Return (X, Y) of the center of cell containing provided text 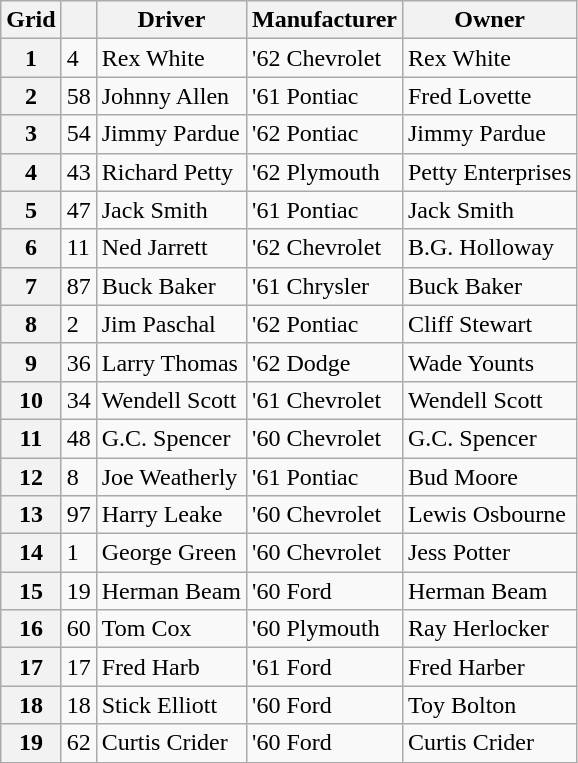
Lewis Osbourne (489, 515)
Driver (171, 20)
87 (78, 286)
13 (31, 515)
'60 Plymouth (325, 629)
Jess Potter (489, 553)
Cliff Stewart (489, 324)
14 (31, 553)
'62 Dodge (325, 362)
'61 Ford (325, 667)
Grid (31, 20)
36 (78, 362)
'61 Chevrolet (325, 400)
Petty Enterprises (489, 172)
15 (31, 591)
16 (31, 629)
62 (78, 743)
Joe Weatherly (171, 477)
Richard Petty (171, 172)
Toy Bolton (489, 705)
George Green (171, 553)
Jim Paschal (171, 324)
Fred Harb (171, 667)
B.G. Holloway (489, 248)
Stick Elliott (171, 705)
Wade Younts (489, 362)
7 (31, 286)
58 (78, 96)
97 (78, 515)
9 (31, 362)
'61 Chrysler (325, 286)
Ray Herlocker (489, 629)
Ned Jarrett (171, 248)
Harry Leake (171, 515)
Manufacturer (325, 20)
43 (78, 172)
Johnny Allen (171, 96)
Fred Lovette (489, 96)
3 (31, 134)
5 (31, 210)
6 (31, 248)
10 (31, 400)
Larry Thomas (171, 362)
12 (31, 477)
Bud Moore (489, 477)
'62 Plymouth (325, 172)
60 (78, 629)
48 (78, 438)
Fred Harber (489, 667)
34 (78, 400)
54 (78, 134)
Owner (489, 20)
47 (78, 210)
Tom Cox (171, 629)
